From the cell containing the given text, extract its center point as (x, y) coordinate. 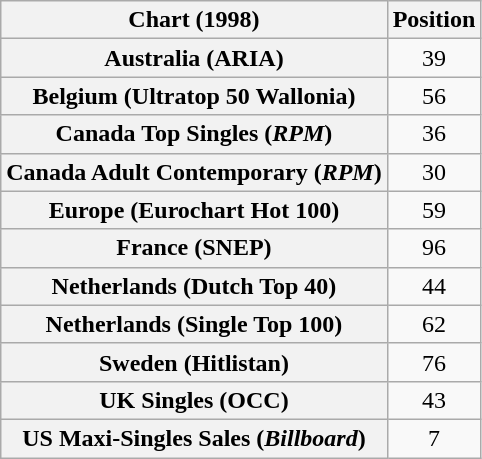
Netherlands (Dutch Top 40) (194, 286)
US Maxi-Singles Sales (Billboard) (194, 438)
59 (434, 210)
96 (434, 248)
Australia (ARIA) (194, 58)
Canada Top Singles (RPM) (194, 134)
Europe (Eurochart Hot 100) (194, 210)
Position (434, 20)
Belgium (Ultratop 50 Wallonia) (194, 96)
France (SNEP) (194, 248)
7 (434, 438)
Canada Adult Contemporary (RPM) (194, 172)
36 (434, 134)
Netherlands (Single Top 100) (194, 324)
56 (434, 96)
30 (434, 172)
Chart (1998) (194, 20)
44 (434, 286)
39 (434, 58)
Sweden (Hitlistan) (194, 362)
UK Singles (OCC) (194, 400)
62 (434, 324)
43 (434, 400)
76 (434, 362)
